Determine the [x, y] coordinate at the center of the cell enclosing the given text.  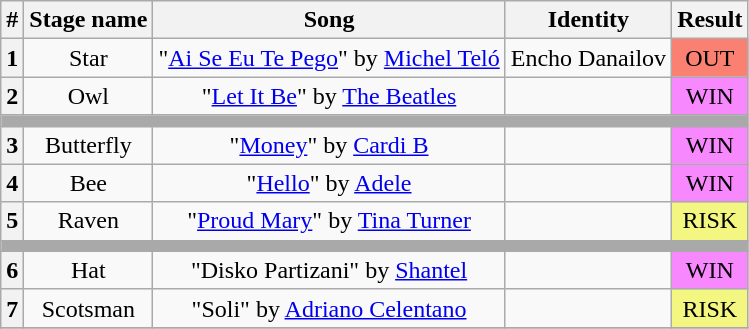
2 [12, 96]
4 [12, 183]
Encho Danailov [588, 58]
Identity [588, 20]
OUT [710, 58]
Song [329, 20]
Bee [88, 183]
"Proud Mary" by Tina Turner [329, 221]
Owl [88, 96]
Raven [88, 221]
"Hello" by Adele [329, 183]
Scotsman [88, 308]
Stage name [88, 20]
Butterfly [88, 145]
"Ai Se Eu Te Pego" by Michel Teló [329, 58]
5 [12, 221]
"Soli" by Adriano Celentano [329, 308]
Hat [88, 270]
7 [12, 308]
1 [12, 58]
3 [12, 145]
"Let It Be" by The Beatles [329, 96]
Result [710, 20]
"Disko Partizani" by Shantel [329, 270]
"Money" by Cardi B [329, 145]
6 [12, 270]
# [12, 20]
Star [88, 58]
